From the cell containing the given text, extract its center point as (X, Y) coordinate. 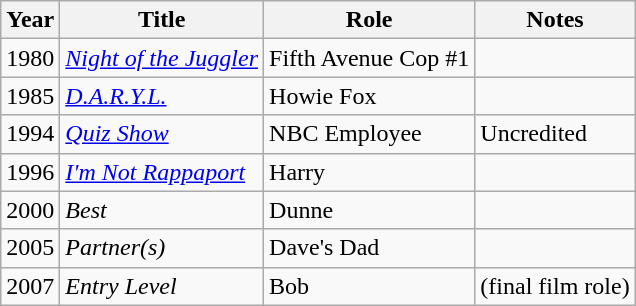
1980 (30, 58)
Bob (370, 286)
1985 (30, 96)
Uncredited (555, 134)
Year (30, 20)
Dave's Dad (370, 248)
Night of the Juggler (162, 58)
Howie Fox (370, 96)
Title (162, 20)
Fifth Avenue Cop #1 (370, 58)
Quiz Show (162, 134)
(final film role) (555, 286)
Partner(s) (162, 248)
Harry (370, 172)
2005 (30, 248)
Best (162, 210)
2007 (30, 286)
1994 (30, 134)
1996 (30, 172)
Dunne (370, 210)
I'm Not Rappaport (162, 172)
Notes (555, 20)
NBC Employee (370, 134)
Entry Level (162, 286)
2000 (30, 210)
D.A.R.Y.L. (162, 96)
Role (370, 20)
